Provide the [x, y] coordinate of the cell's center where the given text is located.  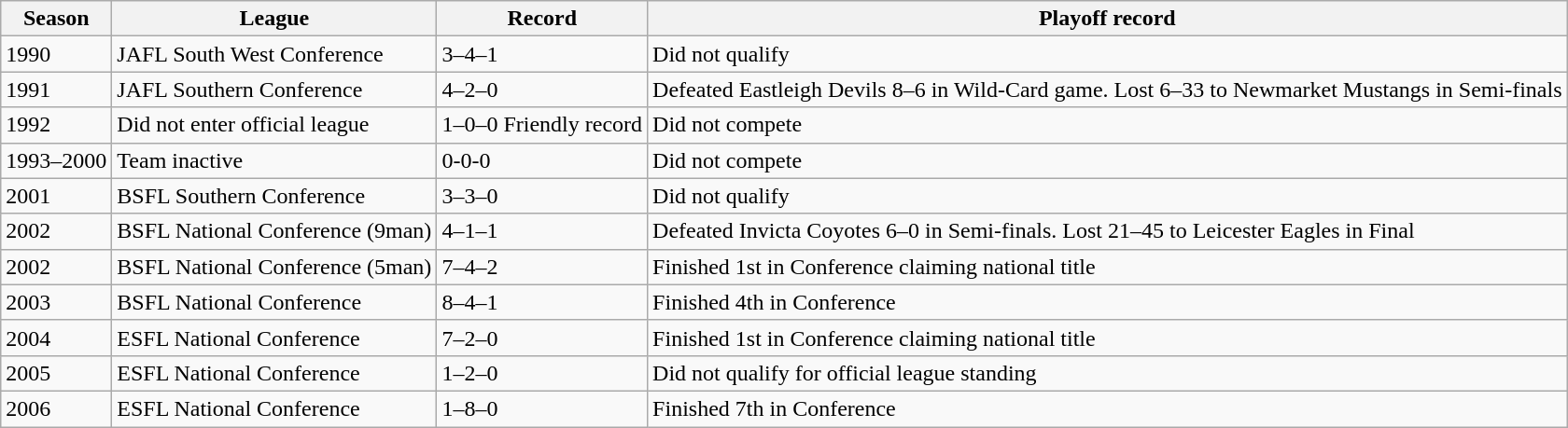
2004 [56, 338]
Record [542, 19]
Finished 7th in Conference [1107, 408]
2006 [56, 408]
1–8–0 [542, 408]
4–2–0 [542, 90]
JAFL Southern Conference [274, 90]
JAFL South West Conference [274, 54]
1–0–0 Friendly record [542, 125]
2005 [56, 373]
Defeated Invicta Coyotes 6–0 in Semi-finals. Lost 21–45 to Leicester Eagles in Final [1107, 231]
BSFL National Conference (5man) [274, 267]
7–2–0 [542, 338]
3–3–0 [542, 196]
BSFL National Conference (9man) [274, 231]
1990 [56, 54]
Season [56, 19]
2003 [56, 302]
0-0-0 [542, 160]
BSFL Southern Conference [274, 196]
Did not qualify for official league standing [1107, 373]
BSFL National Conference [274, 302]
1–2–0 [542, 373]
1993–2000 [56, 160]
8–4–1 [542, 302]
4–1–1 [542, 231]
League [274, 19]
1992 [56, 125]
Finished 4th in Conference [1107, 302]
Playoff record [1107, 19]
2001 [56, 196]
3–4–1 [542, 54]
1991 [56, 90]
Did not enter official league [274, 125]
Team inactive [274, 160]
Defeated Eastleigh Devils 8–6 in Wild-Card game. Lost 6–33 to Newmarket Mustangs in Semi-finals [1107, 90]
7–4–2 [542, 267]
